Output the (x, y) coordinate of the center of the cell containing the given text.  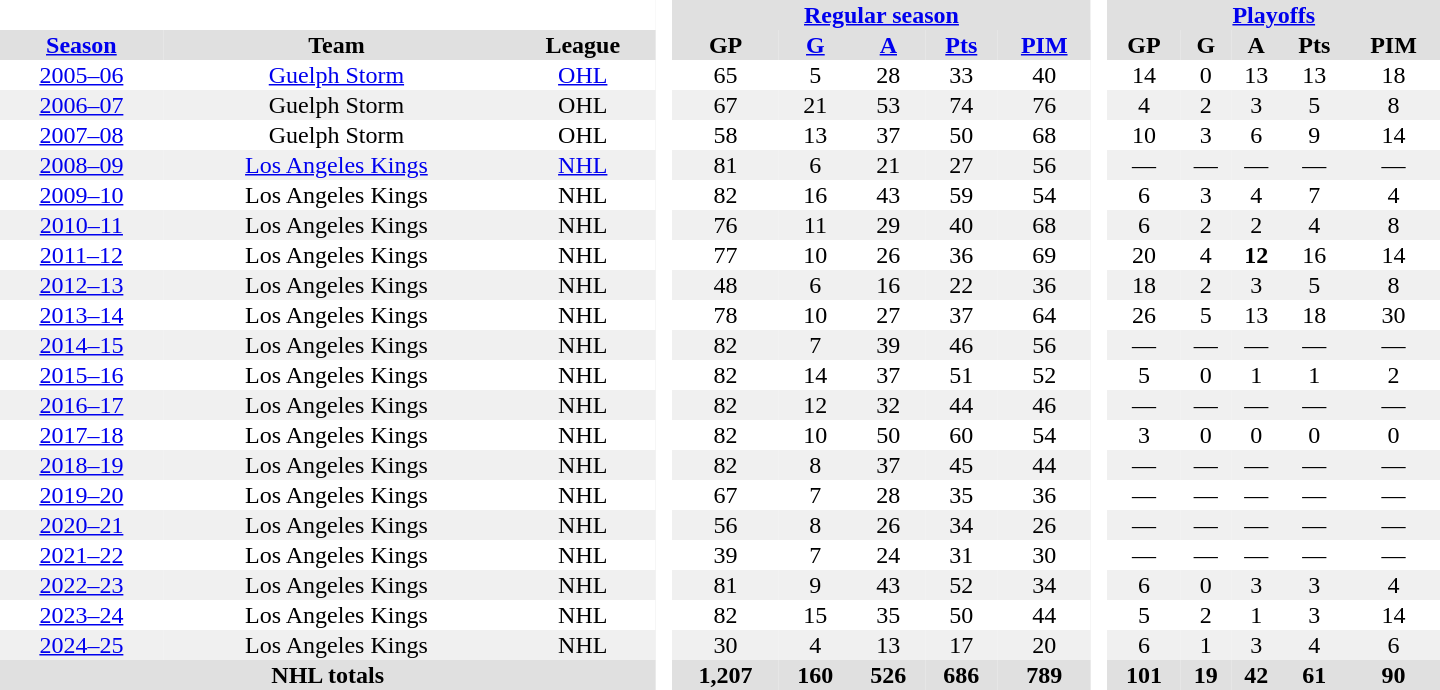
1,207 (726, 675)
2021–22 (82, 555)
2005–06 (82, 75)
NHL totals (328, 675)
24 (888, 555)
42 (1256, 675)
65 (726, 75)
2007–08 (82, 135)
31 (962, 555)
2024–25 (82, 645)
78 (726, 315)
32 (888, 405)
61 (1314, 675)
101 (1144, 675)
69 (1044, 255)
17 (962, 645)
526 (888, 675)
11 (816, 225)
77 (726, 255)
58 (726, 135)
2016–17 (82, 405)
League (582, 45)
2010–11 (82, 225)
2017–18 (82, 435)
64 (1044, 315)
33 (962, 75)
2011–12 (82, 255)
74 (962, 105)
789 (1044, 675)
2009–10 (82, 195)
2006–07 (82, 105)
59 (962, 195)
2008–09 (82, 165)
2014–15 (82, 345)
22 (962, 285)
2015–16 (82, 375)
160 (816, 675)
Team (336, 45)
19 (1206, 675)
53 (888, 105)
60 (962, 435)
15 (816, 615)
686 (962, 675)
90 (1394, 675)
45 (962, 465)
2020–21 (82, 525)
51 (962, 375)
Season (82, 45)
Playoffs (1274, 15)
48 (726, 285)
2012–13 (82, 285)
29 (888, 225)
2022–23 (82, 585)
2019–20 (82, 495)
2023–24 (82, 615)
2018–19 (82, 465)
2013–14 (82, 315)
Regular season (881, 15)
